Return the (x, y) coordinate for the center point of the cell that contains the specified text.  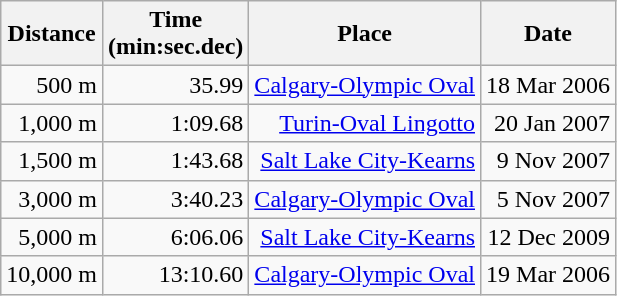
500 m (52, 85)
1,500 m (52, 161)
20 Jan 2007 (548, 123)
3:40.23 (175, 199)
1:09.68 (175, 123)
12 Dec 2009 (548, 237)
Date (548, 34)
18 Mar 2006 (548, 85)
Time (min:sec.dec) (175, 34)
6:06.06 (175, 237)
5 Nov 2007 (548, 199)
9 Nov 2007 (548, 161)
13:10.60 (175, 275)
1:43.68 (175, 161)
Turin-Oval Lingotto (365, 123)
35.99 (175, 85)
10,000 m (52, 275)
19 Mar 2006 (548, 275)
3,000 m (52, 199)
5,000 m (52, 237)
1,000 m (52, 123)
Place (365, 34)
Distance (52, 34)
